Scan for the cell matching the given text and deliver its (X, Y) coordinate at center. 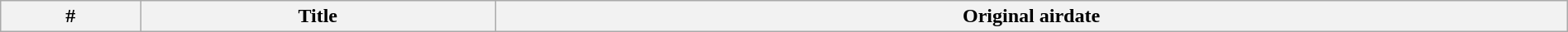
Title (318, 16)
# (71, 16)
Original airdate (1031, 16)
